Find where the given text appears and provide that cell's center as (X, Y) coordinate. 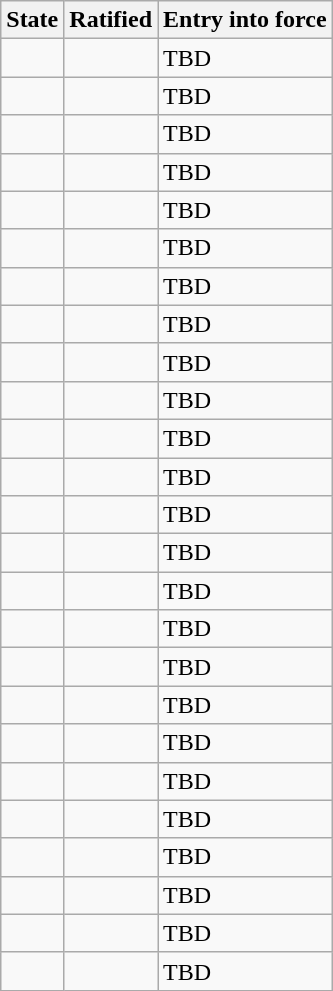
Ratified (111, 20)
State (32, 20)
Entry into force (246, 20)
